Pinpoint the cell where the given text exists, returning its (X, Y) midpoint coordinate. 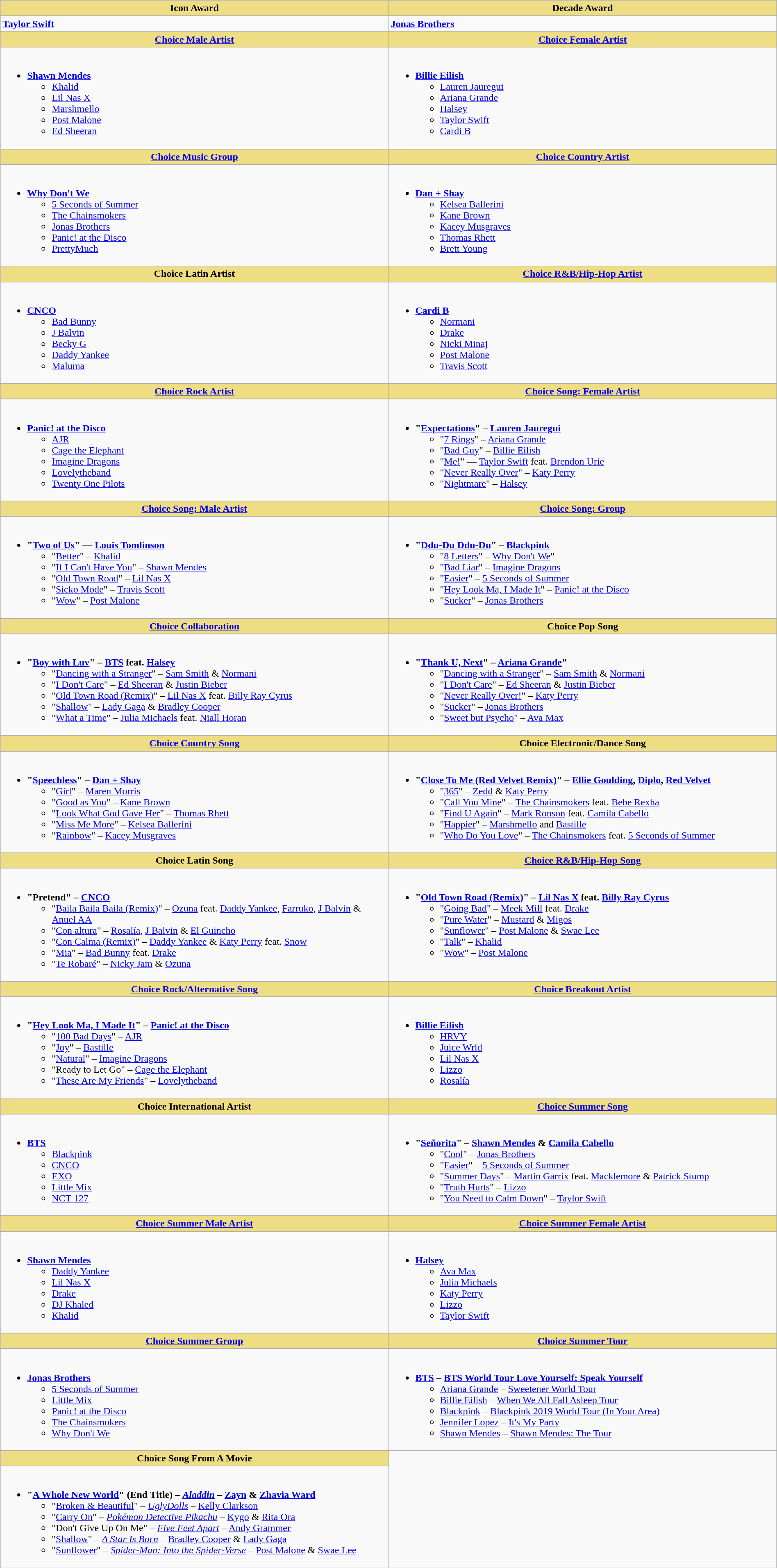
Choice Male Artist (194, 39)
Choice Breakout Artist (583, 989)
Jonas Brothers5 Seconds of SummerLittle MixPanic! at the DiscoThe ChainsmokersWhy Don't We (194, 1399)
Choice Summer Song (583, 1106)
Choice Summer Group (194, 1341)
Taylor Swift (194, 24)
Choice Country Artist (583, 157)
Choice Song: Female Artist (583, 391)
Choice Rock Artist (194, 391)
Choice International Artist (194, 1106)
Choice Female Artist (583, 39)
Choice Summer Male Artist (194, 1224)
Billie EilishLauren JaureguiAriana GrandeHalseyTaylor SwiftCardi B (583, 98)
Choice Latin Artist (194, 274)
Why Don't We5 Seconds of SummerThe ChainsmokersJonas BrothersPanic! at the DiscoPrettyMuch (194, 215)
BTSBlackpinkCNCOEXOLittle MixNCT 127 (194, 1165)
CNCOBad BunnyJ BalvinBecky GDaddy YankeeMaluma (194, 333)
Choice Rock/Alternative Song (194, 989)
Choice R&B/Hip-Hop Song (583, 861)
Decade Award (583, 8)
Choice Music Group (194, 157)
Choice Song: Male Artist (194, 508)
Dan + ShayKelsea BalleriniKane BrownKacey MusgravesThomas RhettBrett Young (583, 215)
Choice R&B/Hip-Hop Artist (583, 274)
Choice Electronic/Dance Song (583, 743)
Panic! at the DiscoAJRCage the ElephantImagine DragonsLovelythebandTwenty One Pilots (194, 450)
Cardi BNormaniDrakeNicki MinajPost MaloneTravis Scott (583, 333)
Jonas Brothers (583, 24)
Billie EilishHRVYJuice WrldLil Nas XLizzoRosalía (583, 1048)
Choice Song From A Movie (194, 1458)
Choice Pop Song (583, 626)
Shawn MendesKhalidLil Nas XMarshmelloPost MaloneEd Sheeran (194, 98)
Choice Summer Female Artist (583, 1224)
Choice Country Song (194, 743)
HalseyAva MaxJulia MichaelsKaty PerryLizzoTaylor Swift (583, 1282)
Choice Latin Song (194, 861)
Choice Summer Tour (583, 1341)
Shawn MendesDaddy YankeeLil Nas XDrakeDJ KhaledKhalid (194, 1282)
Choice Collaboration (194, 626)
Choice Song: Group (583, 508)
Icon Award (194, 8)
